Pinpoint the cell where the given text exists, returning its [x, y] midpoint coordinate. 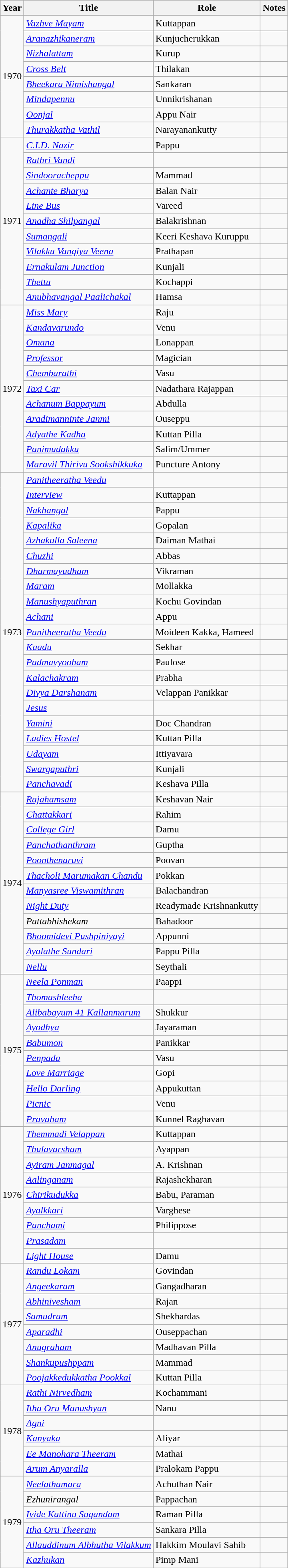
Balachandran [207, 890]
Role [207, 8]
Pralokam Pappu [207, 1469]
1972 [12, 389]
Puncture Antony [207, 465]
Panikkar [207, 1043]
Yamini [89, 723]
Allauddinum Albhutha Vilakkum [89, 1545]
Unnikrishanan [207, 99]
Rathri Vandi [89, 160]
Cross Belt [89, 69]
Prathapan [207, 251]
Taxi Car [89, 388]
Madhavan Pilla [207, 1347]
Seythali [207, 967]
A. Krishnan [207, 1165]
Appu Nair [207, 114]
Thomashleeha [89, 997]
Dharmayudham [89, 571]
Hello Darling [89, 1088]
Rajashekharan [207, 1180]
Chirikudukka [89, 1195]
Thulavarsham [89, 1149]
Alibabayum 41 Kallanmarum [89, 1012]
Ezhunirangal [89, 1499]
Gangadharan [207, 1286]
Appukuttan [207, 1088]
Abbas [207, 556]
Line Bus [89, 206]
Picnic [89, 1103]
Ittiyavara [207, 754]
Ayappan [207, 1149]
Penpada [89, 1058]
Itha Oru Theeram [89, 1530]
Anubhavangal Paalichakal [89, 297]
Angeekaram [89, 1286]
Achanum Bappayum [89, 403]
Bahadoor [207, 921]
1977 [12, 1324]
Kochappi [207, 282]
Omana [89, 343]
Miss Mary [89, 312]
Shankupushppam [89, 1362]
Shekhardas [207, 1317]
Panchathanthram [89, 845]
Ernakulam Junction [89, 267]
Kochammani [207, 1392]
Achante Bharya [89, 191]
Ivide Kattinu Sugandam [89, 1514]
Sekhar [207, 647]
Lonappan [207, 343]
Azhakulla Saleena [89, 541]
Anugraham [89, 1347]
Mindapennu [89, 99]
Appu [207, 616]
Readymade Krishnankutty [207, 906]
Sumangali [89, 236]
Mathai [207, 1454]
Neelathamara [89, 1484]
Jayaraman [207, 1027]
Aparadhi [89, 1332]
Swargaputhri [89, 769]
Sindooracheppu [89, 175]
Pimp Mani [207, 1560]
1978 [12, 1430]
Night Duty [89, 906]
Hamsa [207, 297]
Maravil Thirivu Sookshikkuka [89, 465]
Itha Oru Manushyan [89, 1408]
Rajan [207, 1301]
Ee Manohara Theeram [89, 1454]
Raju [207, 312]
Thacholi Marumakan Chandu [89, 875]
Hakkim Moulavi Sahib [207, 1545]
1979 [12, 1522]
College Girl [89, 830]
Chuzhi [89, 556]
Thettu [89, 282]
Babumon [89, 1043]
Jesus [89, 708]
Prasadam [89, 1241]
Chembarathi [89, 373]
Anadha Shilpangal [89, 221]
Pokkan [207, 875]
Kaadu [89, 647]
Doc Chandran [207, 723]
1976 [12, 1195]
Padmavyooham [89, 662]
Ayalathe Sundari [89, 952]
Nizhalattam [89, 54]
1975 [12, 1051]
Keshavan Nair [207, 799]
Varghese [207, 1210]
Kandavarundo [89, 327]
Aliyar [207, 1438]
1971 [12, 221]
Keeri Keshava Kuruppu [207, 236]
Prabha [207, 678]
Rathi Nirvedham [89, 1392]
Samudram [89, 1317]
Vazhve Mayam [89, 23]
Title [89, 8]
Magician [207, 358]
Kapalika [89, 525]
Oonjal [89, 114]
Vareed [207, 206]
Aradimanninte Janmi [89, 419]
Bheekara Nimishangal [89, 84]
C.I.D. Nazir [89, 145]
Sankara Pilla [207, 1530]
Ayalkkari [89, 1210]
Ouseppachan [207, 1332]
Rajahamsam [89, 799]
Vilakku Vangiya Veena [89, 251]
Pravaham [89, 1119]
Keshava Pilla [207, 784]
Aranazhikaneram [89, 38]
Abhinivesham [89, 1301]
Rahim [207, 814]
Pappachan [207, 1499]
Gopalan [207, 525]
Professor [89, 358]
Interview [89, 495]
Aalinganam [89, 1180]
Chattakkari [89, 814]
Panchavadi [89, 784]
Manushyaputhran [89, 601]
Notes [274, 8]
Sankaran [207, 84]
Nadathara Rajappan [207, 388]
Govindan [207, 1271]
Maram [89, 586]
Ladies Hostel [89, 738]
1970 [12, 76]
Philippose [207, 1225]
Balakrishnan [207, 221]
Achuthan Nair [207, 1484]
Vikraman [207, 571]
Daiman Mathai [207, 541]
Balan Nair [207, 191]
Agni [89, 1423]
Moideen Kakka, Hameed [207, 632]
Poonthenaruvi [89, 860]
Year [12, 8]
Kochu Govindan [207, 601]
Babu, Paraman [207, 1195]
Light House [89, 1256]
Thurakkatha Vathil [89, 130]
Achani [89, 616]
Abdulla [207, 403]
Ouseppu [207, 419]
Raman Pilla [207, 1514]
Kurup [207, 54]
Narayanankutty [207, 130]
Poovan [207, 860]
Nakhangal [89, 510]
Kanyaka [89, 1438]
Mollakka [207, 586]
Guptha [207, 845]
Ayodhya [89, 1027]
Neela Ponman [89, 982]
Themmadi Velappan [89, 1134]
Salim/Ummer [207, 449]
Shukkur [207, 1012]
Paappi [207, 982]
Arum Anyaralla [89, 1469]
Nellu [89, 967]
Udayam [89, 754]
1974 [12, 883]
Manyasree Viswamithran [89, 890]
Poojakkedukkatha Pookkal [89, 1377]
Adyathe Kadha [89, 434]
Ayiram Janmagal [89, 1165]
Nanu [207, 1408]
Bhoomidevi Pushpiniyayi [89, 936]
Panchami [89, 1225]
Kalachakram [89, 678]
Paulose [207, 662]
Pattabhishekam [89, 921]
Velappan Panikkar [207, 693]
Randu Lokam [89, 1271]
Divya Darshanam [89, 693]
Thilakan [207, 69]
Love Marriage [89, 1073]
Pappu Pilla [207, 952]
Gopi [207, 1073]
Kunnel Raghavan [207, 1119]
Appunni [207, 936]
1973 [12, 632]
Kunjucherukkan [207, 38]
Kazhukan [89, 1560]
Panimudakku [89, 449]
